Provide the [X, Y] coordinate of the cell's center where the given text is located.  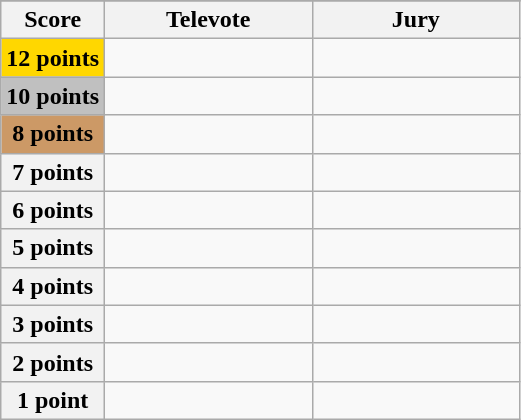
1 point [53, 400]
10 points [53, 96]
12 points [53, 58]
3 points [53, 324]
5 points [53, 248]
Televote [209, 20]
8 points [53, 134]
Score [53, 20]
4 points [53, 286]
Jury [416, 20]
2 points [53, 362]
6 points [53, 210]
7 points [53, 172]
